Extract the (x, y) coordinate from the center of the cell holding the provided text.  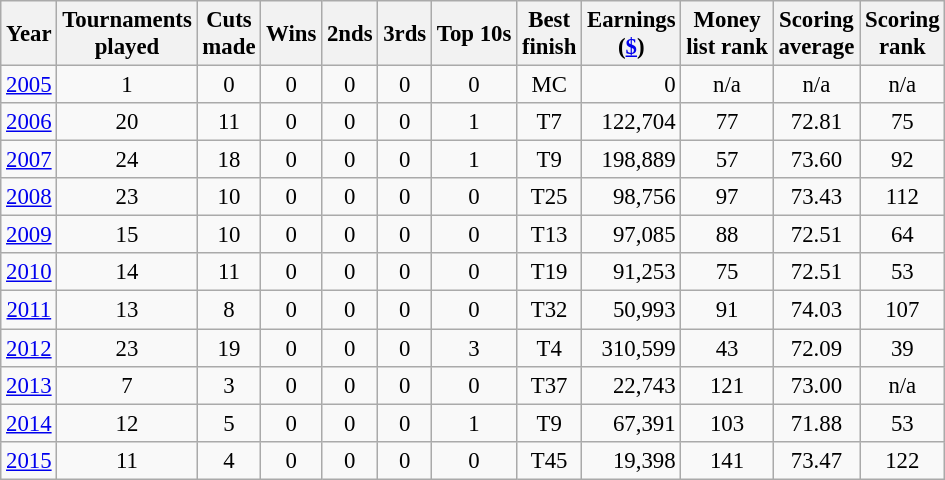
50,993 (632, 310)
2015 (29, 460)
2010 (29, 273)
Cuts made (229, 34)
T37 (550, 385)
3rds (405, 34)
43 (727, 348)
5 (229, 423)
74.03 (816, 310)
7 (127, 385)
12 (127, 423)
T19 (550, 273)
107 (902, 310)
77 (727, 122)
98,756 (632, 197)
2013 (29, 385)
T7 (550, 122)
8 (229, 310)
71.88 (816, 423)
19 (229, 348)
Year (29, 34)
97,085 (632, 235)
24 (127, 160)
Scoringrank (902, 34)
122 (902, 460)
2005 (29, 85)
2008 (29, 197)
2007 (29, 160)
4 (229, 460)
73.43 (816, 197)
198,889 (632, 160)
72.81 (816, 122)
91,253 (632, 273)
2nds (350, 34)
T45 (550, 460)
15 (127, 235)
2006 (29, 122)
73.60 (816, 160)
67,391 (632, 423)
Best finish (550, 34)
Tournaments played (127, 34)
T13 (550, 235)
T25 (550, 197)
Earnings($) (632, 34)
39 (902, 348)
Scoring average (816, 34)
73.47 (816, 460)
14 (127, 273)
2012 (29, 348)
64 (902, 235)
2011 (29, 310)
2009 (29, 235)
103 (727, 423)
13 (127, 310)
22,743 (632, 385)
Moneylist rank (727, 34)
112 (902, 197)
MC (550, 85)
57 (727, 160)
88 (727, 235)
Wins (292, 34)
19,398 (632, 460)
18 (229, 160)
310,599 (632, 348)
T4 (550, 348)
121 (727, 385)
122,704 (632, 122)
20 (127, 122)
73.00 (816, 385)
141 (727, 460)
97 (727, 197)
T32 (550, 310)
92 (902, 160)
91 (727, 310)
2014 (29, 423)
72.09 (816, 348)
Top 10s (474, 34)
